Find where the given text appears and provide that cell's center as [X, Y] coordinate. 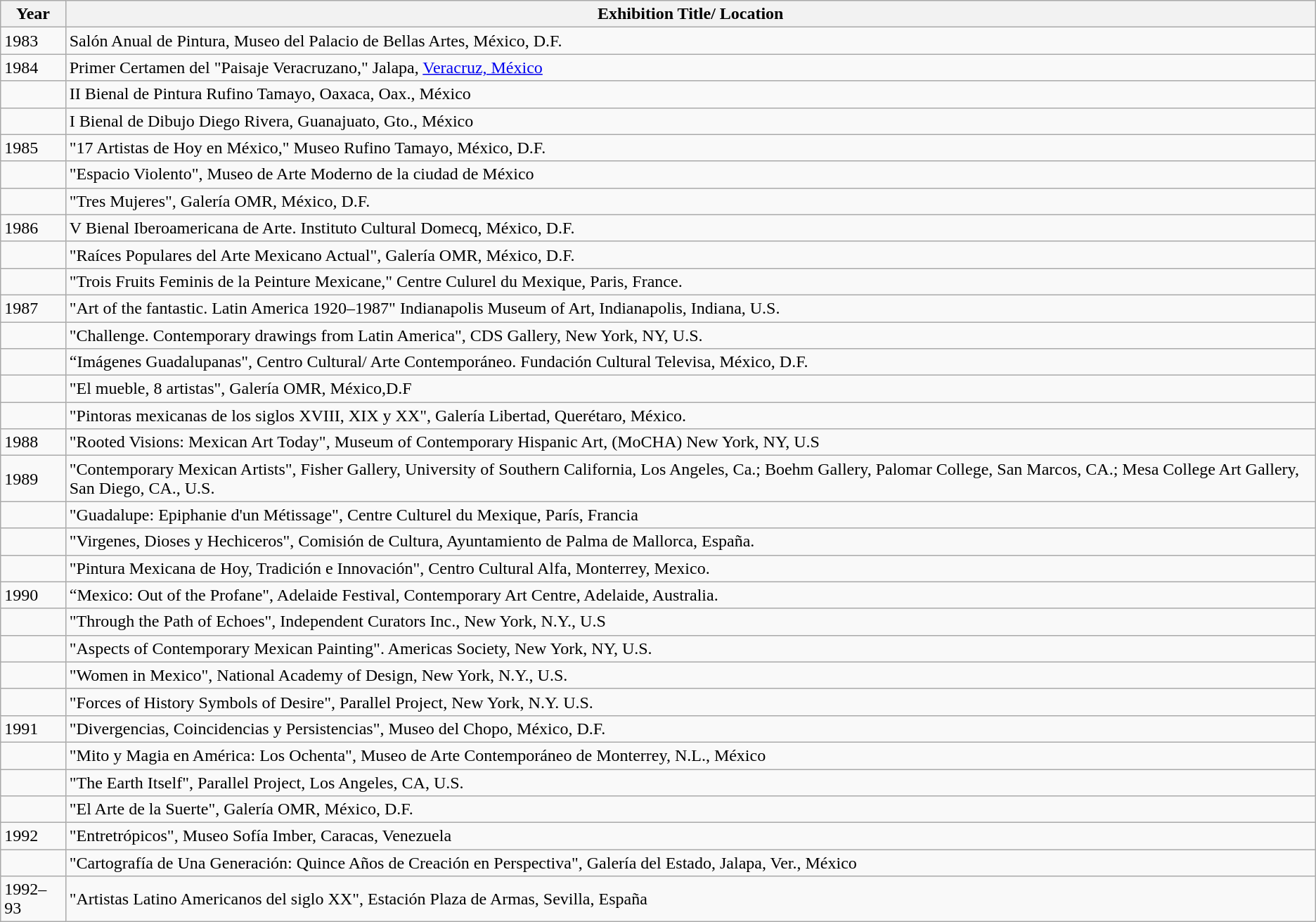
"The Earth Itself", Parallel Project, Los Angeles, CA, U.S. [690, 783]
"Entretrópicos", Museo Sofía Imber, Caracas, Venezuela [690, 836]
V Bienal Iberoamericana de Arte. Instituto Cultural Domecq, México, D.F. [690, 228]
"Women in Mexico", National Academy of Design, New York, N.Y., U.S. [690, 675]
"Divergencias, Coincidencias y Persistencias", Museo del Chopo, México, D.F. [690, 729]
"17 Artistas de Hoy en México," Museo Rufino Tamayo, México, D.F. [690, 148]
1988 [33, 442]
II Bienal de Pintura Rufino Tamayo, Oaxaca, Oax., México [690, 94]
Primer Certamen del "Paisaje Veracruzano," Jalapa, Veracruz, México [690, 68]
"Challenge. Contemporary drawings from Latin America", CDS Gallery, New York, NY, U.S. [690, 335]
"Pintoras mexicanas de los siglos XVIII, XIX y XX", Galería Libertad, Querétaro, México. [690, 416]
"Virgenes, Dioses y Hechiceros", Comisión de Cultura, Ayuntamiento de Palma de Mallorca, España. [690, 542]
"Forces of History Symbols of Desire", Parallel Project, New York, N.Y. U.S. [690, 702]
"Mito y Magia en América: Los Ochenta", Museo de Arte Contemporáneo de Monterrey, N.L., México [690, 755]
“Mexico: Out of the Profane", Adelaide Festival, Contemporary Art Centre, Adelaide, Australia. [690, 595]
"Art of the fantastic. Latin America 1920–1987" Indianapolis Museum of Art, Indianapolis, Indiana, U.S. [690, 308]
Salón Anual de Pintura, Museo del Palacio de Bellas Artes, México, D.F. [690, 41]
"Pintura Mexicana de Hoy, Tradición e Innovación", Centro Cultural Alfa, Monterrey, Mexico. [690, 568]
1992 [33, 836]
1991 [33, 729]
1992–93 [33, 899]
1986 [33, 228]
"El mueble, 8 artistas", Galería OMR, México,D.F [690, 389]
"Rooted Visions: Mexican Art Today", Museum of Contemporary Hispanic Art, (MoCHA) New York, NY, U.S [690, 442]
"El Arte de la Suerte", Galería OMR, México, D.F. [690, 809]
"Raíces Populares del Arte Mexicano Actual", Galería OMR, México, D.F. [690, 255]
Exhibition Title/ Location [690, 14]
"Espacio Violento", Museo de Arte Moderno de la ciudad de México [690, 174]
"Trois Fruits Feminis de la Peinture Mexicane," Centre Culurel du Mexique, Paris, France. [690, 281]
1984 [33, 68]
1989 [33, 478]
“Imágenes Guadalupanas", Centro Cultural/ Arte Contemporáneo. Fundación Cultural Televisa, México, D.F. [690, 362]
"Guadalupe: Epiphanie d'un Métissage", Centre Culturel du Mexique, París, Francia [690, 515]
"Aspects of Contemporary Mexican Painting". Americas Society, New York, NY, U.S. [690, 648]
1990 [33, 595]
"Through the Path of Echoes", Independent Curators Inc., New York, N.Y., U.S [690, 622]
"Tres Mujeres", Galería OMR, México, D.F. [690, 201]
"Artistas Latino Americanos del siglo XX", Estación Plaza de Armas, Sevilla, España [690, 899]
1985 [33, 148]
I Bienal de Dibujo Diego Rivera, Guanajuato, Gto., México [690, 121]
1987 [33, 308]
Year [33, 14]
1983 [33, 41]
"Cartografía de Una Generación: Quince Años de Creación en Perspectiva", Galería del Estado, Jalapa, Ver., México [690, 863]
